Identify which cell holds the provided text, then report its (x, y) central coordinate. 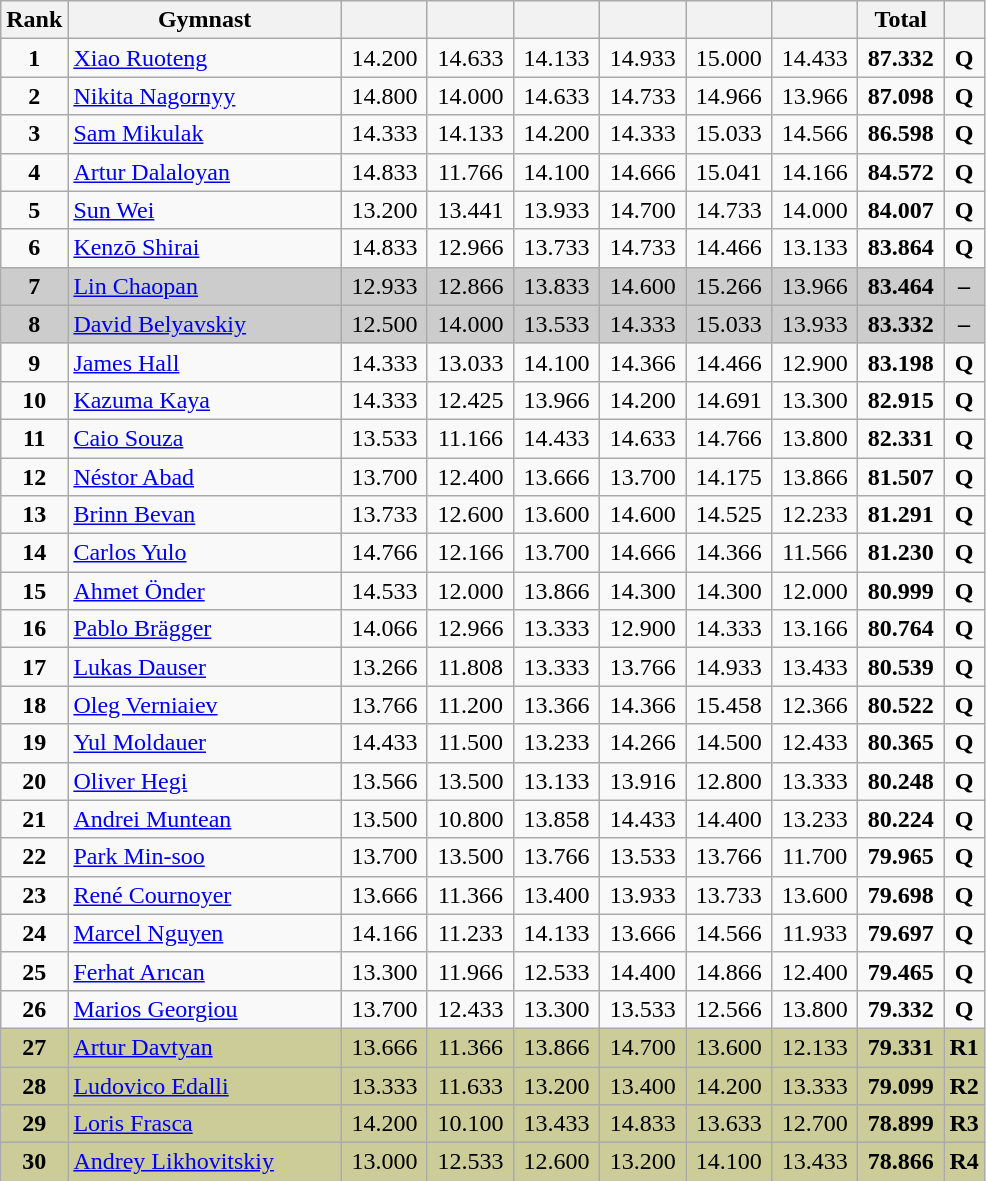
79.697 (901, 933)
11 (34, 438)
15.041 (729, 172)
19 (34, 743)
29 (34, 1124)
87.098 (901, 96)
15 (34, 591)
Pablo Brägger (205, 629)
Artur Dalaloyan (205, 172)
13.000 (384, 1162)
Lin Chaopan (205, 286)
13 (34, 515)
14.533 (384, 591)
13.916 (643, 781)
Lukas Dauser (205, 667)
David Belyavskiy (205, 324)
Kazuma Kaya (205, 400)
14.691 (729, 400)
11.233 (470, 933)
Ferhat Arıcan (205, 971)
11.566 (815, 553)
80.224 (901, 819)
12.366 (815, 705)
2 (34, 96)
James Hall (205, 362)
13.833 (557, 286)
14.525 (729, 515)
Andrey Likhovitskiy (205, 1162)
5 (34, 210)
6 (34, 248)
Yul Moldauer (205, 743)
René Cournoyer (205, 895)
12.700 (815, 1124)
80.999 (901, 591)
15.000 (729, 58)
8 (34, 324)
28 (34, 1085)
79.332 (901, 1009)
30 (34, 1162)
Artur Davtyan (205, 1047)
78.899 (901, 1124)
12.800 (729, 781)
3 (34, 134)
79.099 (901, 1085)
13.441 (470, 210)
12.425 (470, 400)
14.500 (729, 743)
Nikita Nagornyy (205, 96)
15.266 (729, 286)
12.500 (384, 324)
Xiao Ruoteng (205, 58)
13.566 (384, 781)
16 (34, 629)
13.166 (815, 629)
11.933 (815, 933)
Gymnast (205, 20)
1 (34, 58)
12.566 (729, 1009)
R4 (964, 1162)
17 (34, 667)
84.007 (901, 210)
Ludovico Edalli (205, 1085)
11.966 (470, 971)
12.166 (470, 553)
13.858 (557, 819)
81.291 (901, 515)
11.200 (470, 705)
81.507 (901, 477)
Oleg Verniaiev (205, 705)
83.464 (901, 286)
Total (901, 20)
R2 (964, 1085)
9 (34, 362)
79.331 (901, 1047)
79.465 (901, 971)
10 (34, 400)
22 (34, 857)
Brinn Bevan (205, 515)
27 (34, 1047)
20 (34, 781)
12.133 (815, 1047)
23 (34, 895)
R3 (964, 1124)
11.700 (815, 857)
80.539 (901, 667)
Loris Frasca (205, 1124)
Park Min-soo (205, 857)
11.166 (470, 438)
14.966 (729, 96)
24 (34, 933)
86.598 (901, 134)
84.572 (901, 172)
12.933 (384, 286)
14.175 (729, 477)
10.800 (470, 819)
Rank (34, 20)
12.233 (815, 515)
80.248 (901, 781)
Sun Wei (205, 210)
Marcel Nguyen (205, 933)
18 (34, 705)
81.230 (901, 553)
79.965 (901, 857)
11.500 (470, 743)
11.766 (470, 172)
13.266 (384, 667)
83.864 (901, 248)
11.808 (470, 667)
Sam Mikulak (205, 134)
83.332 (901, 324)
Ahmet Önder (205, 591)
26 (34, 1009)
80.764 (901, 629)
80.522 (901, 705)
83.198 (901, 362)
13.366 (557, 705)
7 (34, 286)
12.866 (470, 286)
R1 (964, 1047)
10.100 (470, 1124)
14.066 (384, 629)
Andrei Muntean (205, 819)
82.915 (901, 400)
15.458 (729, 705)
79.698 (901, 895)
13.633 (729, 1124)
Oliver Hegi (205, 781)
Carlos Yulo (205, 553)
14.866 (729, 971)
80.365 (901, 743)
21 (34, 819)
12 (34, 477)
14 (34, 553)
4 (34, 172)
82.331 (901, 438)
11.633 (470, 1085)
13.033 (470, 362)
Néstor Abad (205, 477)
87.332 (901, 58)
78.866 (901, 1162)
14.800 (384, 96)
Caio Souza (205, 438)
Kenzō Shirai (205, 248)
Marios Georgiou (205, 1009)
25 (34, 971)
14.266 (643, 743)
